Detect which cell encompasses the target text, then output its [X, Y] center coordinate. 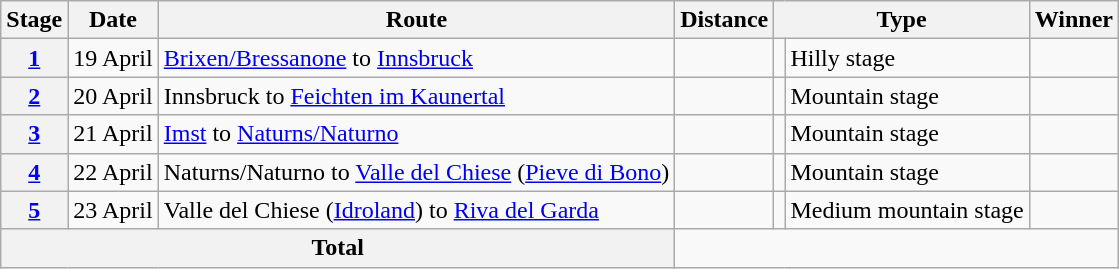
Imst to Naturns/Naturno [416, 134]
Medium mountain stage [907, 210]
5 [34, 210]
Date [113, 20]
19 April [113, 58]
1 [34, 58]
Type [902, 20]
3 [34, 134]
Total [338, 248]
23 April [113, 210]
Brixen/Bressanone to Innsbruck [416, 58]
20 April [113, 96]
Innsbruck to Feichten im Kaunertal [416, 96]
Stage [34, 20]
Hilly stage [907, 58]
Naturns/Naturno to Valle del Chiese (Pieve di Bono) [416, 172]
Valle del Chiese (Idroland) to Riva del Garda [416, 210]
4 [34, 172]
Route [416, 20]
21 April [113, 134]
Distance [724, 20]
2 [34, 96]
Winner [1074, 20]
22 April [113, 172]
